Pinpoint the cell where the given text exists, returning its [x, y] midpoint coordinate. 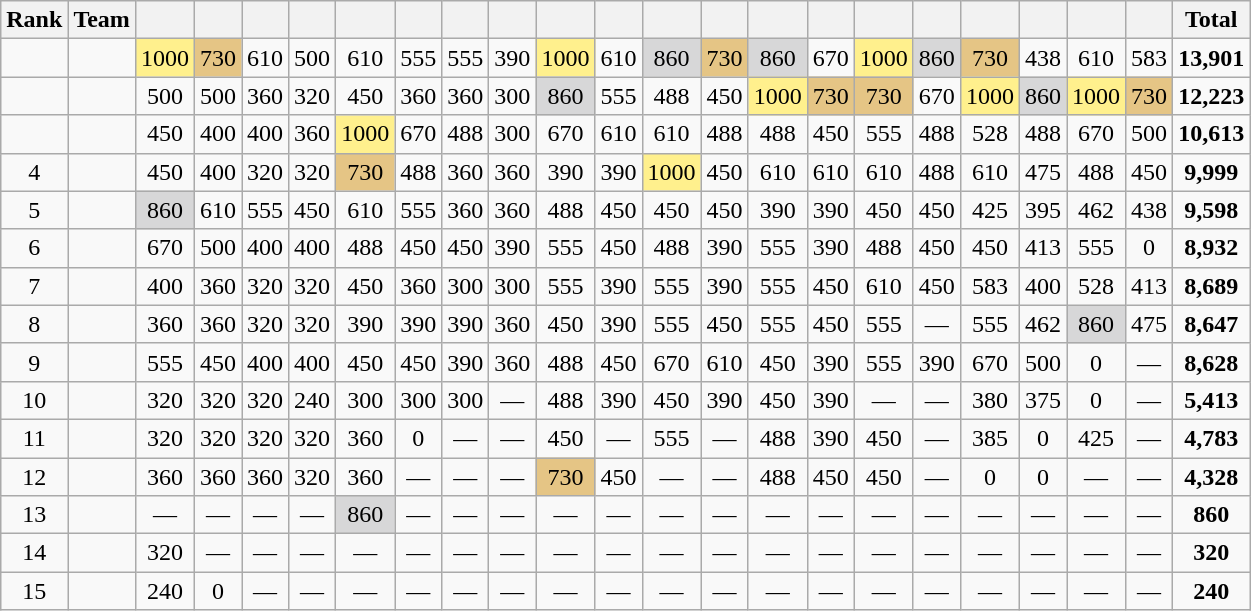
8 [34, 324]
10,613 [1212, 134]
15 [34, 591]
6 [34, 248]
9 [34, 362]
9,999 [1212, 172]
Rank [34, 20]
12,223 [1212, 96]
5 [34, 210]
Team [102, 20]
380 [990, 400]
4 [34, 172]
4,783 [1212, 438]
5,413 [1212, 400]
375 [1042, 400]
7 [34, 286]
8,628 [1212, 362]
8,932 [1212, 248]
13,901 [1212, 58]
9,598 [1212, 210]
8,689 [1212, 286]
12 [34, 477]
385 [990, 438]
Total [1212, 20]
11 [34, 438]
4,328 [1212, 477]
14 [34, 553]
395 [1042, 210]
8,647 [1212, 324]
10 [34, 400]
13 [34, 515]
